Identify which cell holds the provided text, then report its [x, y] central coordinate. 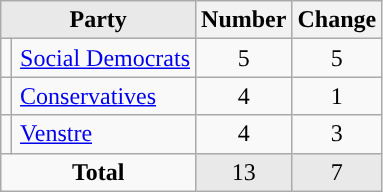
1 [337, 96]
Venstre [104, 134]
Party [98, 20]
Change [337, 20]
3 [337, 134]
Number [244, 20]
13 [244, 172]
7 [337, 172]
Total [98, 172]
Conservatives [104, 96]
Social Democrats [104, 58]
